Extract the [X, Y] coordinate from the center of the cell holding the provided text.  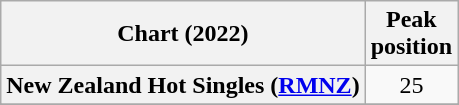
Chart (2022) [183, 34]
New Zealand Hot Singles (RMNZ) [183, 85]
25 [411, 85]
Peakposition [411, 34]
